Find where the given text appears and provide that cell's center as (x, y) coordinate. 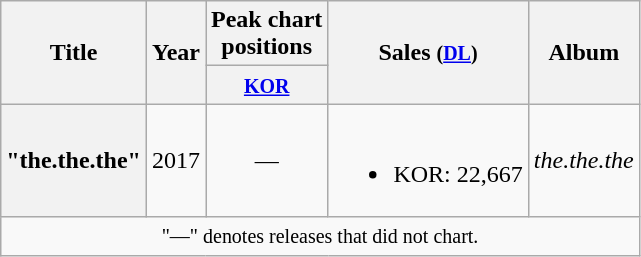
"—" denotes releases that did not chart. (320, 236)
KOR: 22,667 (428, 160)
the.the.the (584, 160)
Album (584, 52)
Title (74, 52)
— (267, 160)
"the.the.the" (74, 160)
KOR (267, 85)
2017 (176, 160)
Year (176, 52)
Sales (DL) (428, 52)
Peak chart positions (267, 34)
